Detect which cell encompasses the target text, then output its [X, Y] center coordinate. 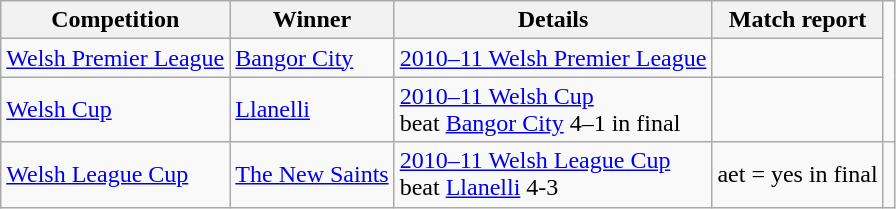
Bangor City [312, 58]
Welsh Cup [116, 110]
aet = yes in final [798, 174]
Welsh League Cup [116, 174]
2010–11 Welsh League Cupbeat Llanelli 4-3 [553, 174]
Competition [116, 20]
Details [553, 20]
2010–11 Welsh Cupbeat Bangor City 4–1 in final [553, 110]
The New Saints [312, 174]
Winner [312, 20]
Llanelli [312, 110]
Welsh Premier League [116, 58]
Match report [798, 20]
2010–11 Welsh Premier League [553, 58]
